Capture the cell that displays the provided text and extract its (X, Y) central coordinate. 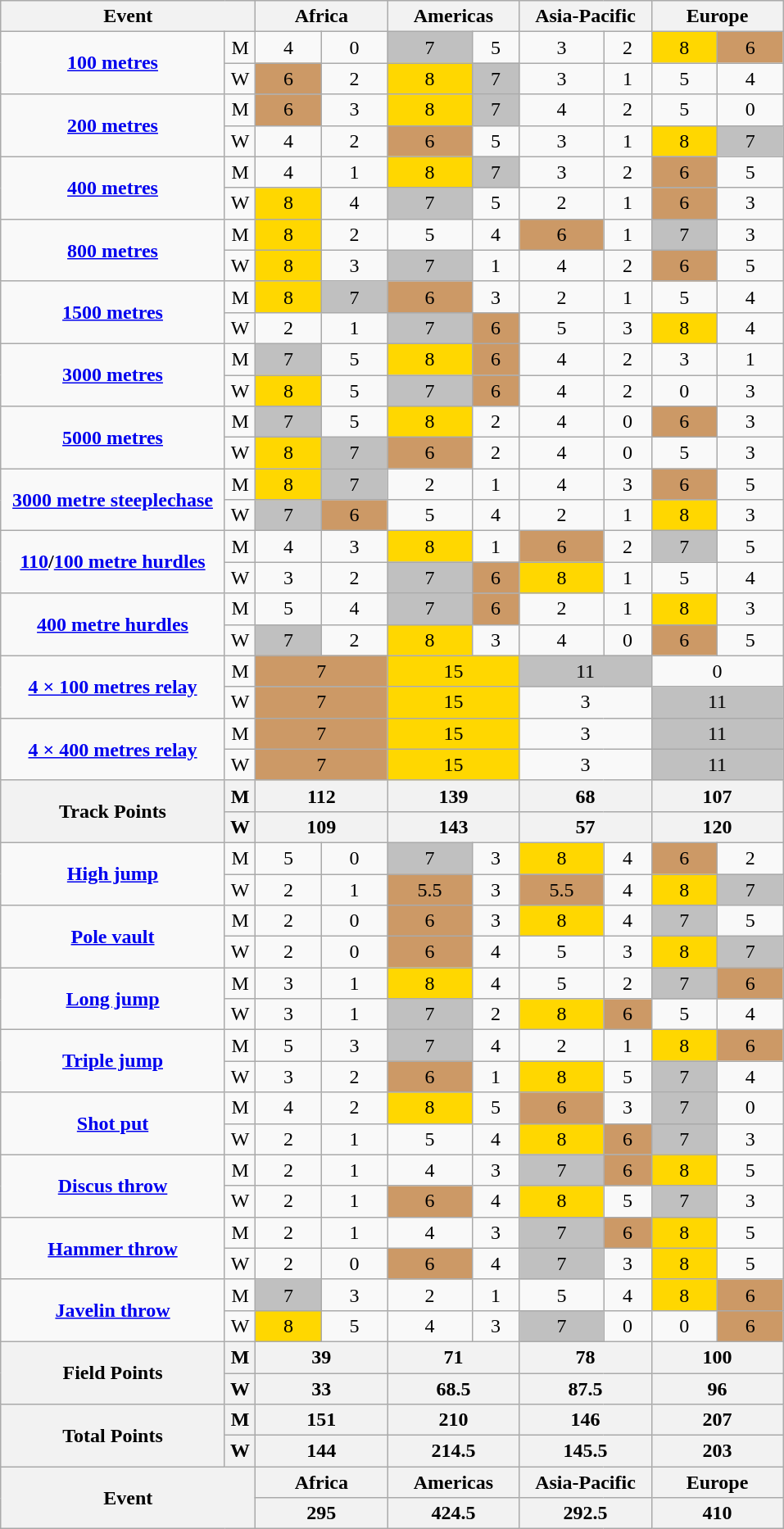
68.5 (454, 1389)
144 (321, 1451)
Long jump (113, 999)
424.5 (454, 1513)
295 (321, 1513)
214.5 (454, 1451)
100 metres (113, 63)
71 (454, 1357)
Total Points (113, 1436)
Pole vault (113, 937)
78 (585, 1357)
33 (321, 1389)
120 (718, 827)
100 (718, 1357)
200 metres (113, 125)
139 (454, 796)
5000 metres (113, 438)
Shot put (113, 1123)
1500 metres (113, 312)
292.5 (585, 1513)
96 (718, 1389)
87.5 (585, 1389)
800 metres (113, 250)
Triple jump (113, 1061)
207 (718, 1420)
Hammer throw (113, 1248)
Field Points (113, 1372)
4 × 100 metres relay (113, 687)
112 (321, 796)
410 (718, 1513)
146 (585, 1420)
3000 metre steeplechase (113, 500)
Discus throw (113, 1186)
Javelin throw (113, 1310)
151 (321, 1420)
4 × 400 metres relay (113, 749)
39 (321, 1357)
3000 metres (113, 374)
68 (585, 796)
400 metre hurdles (113, 624)
203 (718, 1451)
High jump (113, 873)
109 (321, 827)
210 (454, 1420)
57 (585, 827)
400 metres (113, 188)
145.5 (585, 1451)
Track Points (113, 811)
107 (718, 796)
110/100 metre hurdles (113, 562)
143 (454, 827)
